From the cell containing the given text, extract its center point as [x, y] coordinate. 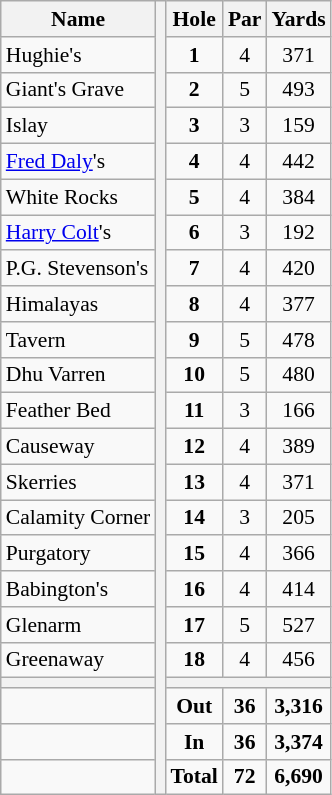
Hole [194, 19]
456 [299, 660]
420 [299, 269]
Purgatory [78, 554]
10 [194, 375]
2 [194, 90]
Islay [78, 126]
3,374 [299, 742]
Yards [299, 19]
Glenarm [78, 625]
18 [194, 660]
15 [194, 554]
166 [299, 411]
7 [194, 269]
Dhu Varren [78, 375]
Hughie's [78, 55]
11 [194, 411]
192 [299, 233]
Par [245, 19]
205 [299, 518]
Out [194, 706]
In [194, 742]
Himalayas [78, 304]
493 [299, 90]
159 [299, 126]
16 [194, 589]
Name [78, 19]
Fred Daly's [78, 162]
13 [194, 482]
6 [194, 233]
Total [194, 777]
6,690 [299, 777]
442 [299, 162]
414 [299, 589]
72 [245, 777]
12 [194, 447]
Giant's Grave [78, 90]
Calamity Corner [78, 518]
Causeway [78, 447]
17 [194, 625]
Feather Bed [78, 411]
384 [299, 197]
Skerries [78, 482]
377 [299, 304]
Babington's [78, 589]
1 [194, 55]
8 [194, 304]
14 [194, 518]
480 [299, 375]
P.G. Stevenson's [78, 269]
9 [194, 340]
Harry Colt's [78, 233]
366 [299, 554]
Greenaway [78, 660]
527 [299, 625]
Tavern [78, 340]
White Rocks [78, 197]
3,316 [299, 706]
389 [299, 447]
478 [299, 340]
